Scan for the cell matching the given text and deliver its [x, y] coordinate at center. 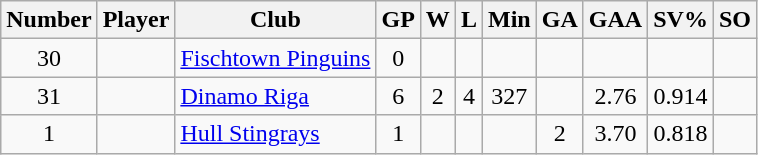
Min [509, 20]
0 [398, 58]
Number [49, 20]
Dinamo Riga [276, 96]
GA [560, 20]
6 [398, 96]
SO [734, 20]
0.914 [681, 96]
Hull Stingrays [276, 134]
30 [49, 58]
4 [468, 96]
W [438, 20]
0.818 [681, 134]
Player [136, 20]
L [468, 20]
2.76 [615, 96]
327 [509, 96]
31 [49, 96]
3.70 [615, 134]
Club [276, 20]
Fischtown Pinguins [276, 58]
SV% [681, 20]
GP [398, 20]
GAA [615, 20]
